Scan for the cell matching the given text and deliver its (X, Y) coordinate at center. 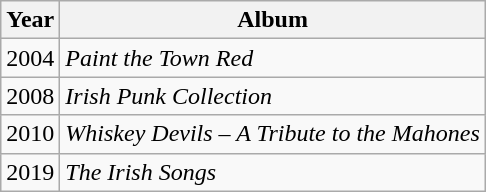
2008 (30, 96)
2010 (30, 134)
Irish Punk Collection (272, 96)
Whiskey Devils – A Tribute to the Mahones (272, 134)
2004 (30, 58)
The Irish Songs (272, 172)
Year (30, 20)
Paint the Town Red (272, 58)
Album (272, 20)
2019 (30, 172)
